Extract the [x, y] coordinate from the center of the cell holding the provided text.  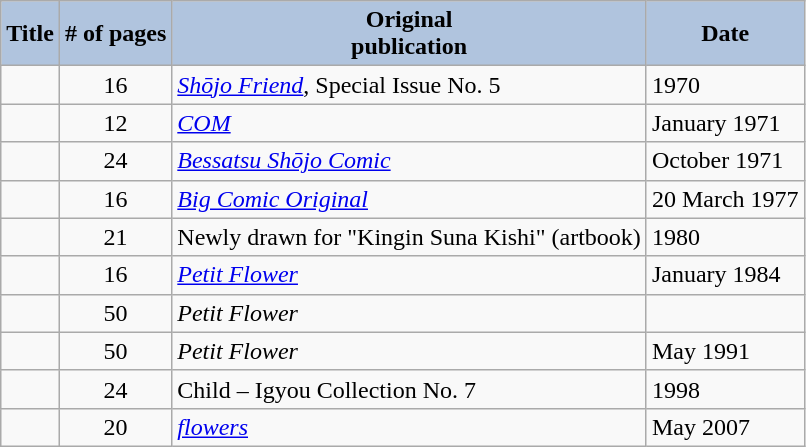
21 [115, 237]
Child – Igyou Collection No. 7 [410, 389]
1980 [725, 237]
20 [115, 427]
Newly drawn for "Kingin Suna Kishi" (artbook) [410, 237]
20 March 1977 [725, 199]
January 1971 [725, 123]
# of pages [115, 34]
flowers [410, 427]
Shōjo Friend, Special Issue No. 5 [410, 85]
January 1984 [725, 275]
Originalpublication [410, 34]
12 [115, 123]
Title [30, 34]
May 2007 [725, 427]
Bessatsu Shōjo Comic [410, 161]
1998 [725, 389]
May 1991 [725, 351]
COM [410, 123]
Date [725, 34]
1970 [725, 85]
Big Comic Original [410, 199]
October 1971 [725, 161]
